Provide the (x, y) coordinate of the cell's center where the given text is located.  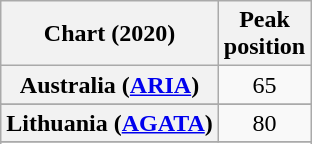
80 (264, 123)
Chart (2020) (110, 34)
Peakposition (264, 34)
65 (264, 85)
Lithuania (AGATA) (110, 123)
Australia (ARIA) (110, 85)
